Search for the cell housing the specified text and yield its [X, Y] center coordinate. 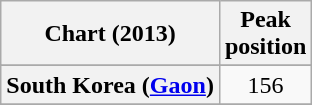
Chart (2013) [110, 34]
156 [265, 85]
Peakposition [265, 34]
South Korea (Gaon) [110, 85]
